Detect which cell encompasses the target text, then output its (X, Y) center coordinate. 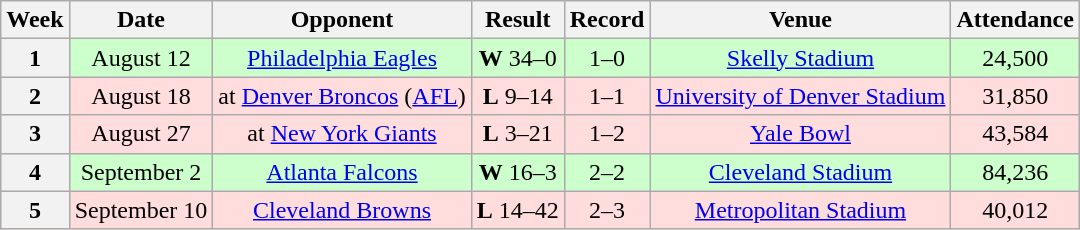
2–3 (607, 210)
31,850 (1015, 96)
Philadelphia Eagles (342, 58)
3 (35, 134)
1–0 (607, 58)
August 12 (141, 58)
84,236 (1015, 172)
1–1 (607, 96)
Week (35, 20)
4 (35, 172)
September 2 (141, 172)
Opponent (342, 20)
40,012 (1015, 210)
Skelly Stadium (800, 58)
W 16–3 (518, 172)
43,584 (1015, 134)
1–2 (607, 134)
August 18 (141, 96)
Cleveland Stadium (800, 172)
at New York Giants (342, 134)
Atlanta Falcons (342, 172)
L 9–14 (518, 96)
2–2 (607, 172)
Cleveland Browns (342, 210)
Attendance (1015, 20)
1 (35, 58)
Record (607, 20)
Venue (800, 20)
Result (518, 20)
W 34–0 (518, 58)
Yale Bowl (800, 134)
at Denver Broncos (AFL) (342, 96)
L 3–21 (518, 134)
5 (35, 210)
L 14–42 (518, 210)
September 10 (141, 210)
Date (141, 20)
2 (35, 96)
August 27 (141, 134)
Metropolitan Stadium (800, 210)
University of Denver Stadium (800, 96)
24,500 (1015, 58)
